Pinpoint the cell where the given text exists, returning its [X, Y] midpoint coordinate. 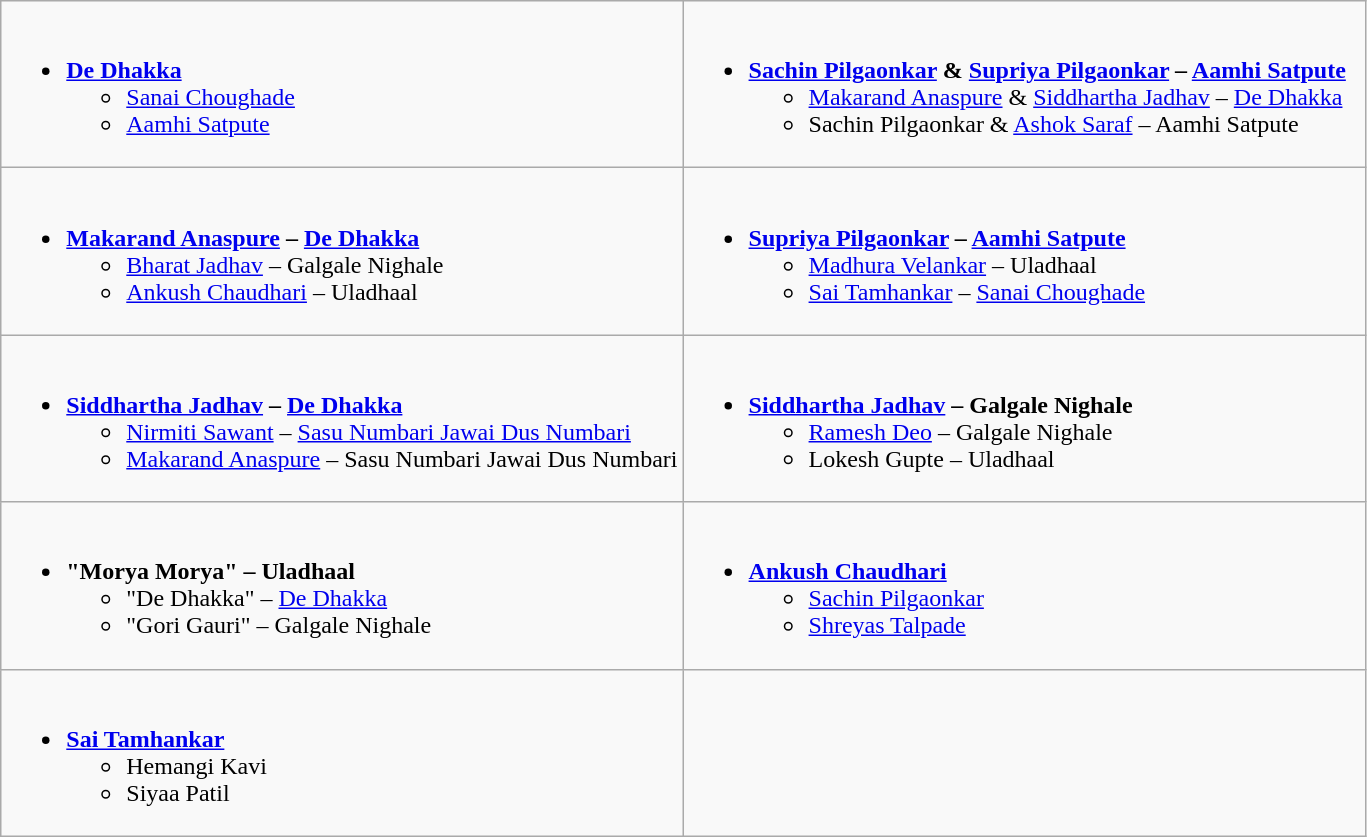
Ankush ChaudhariSachin PilgaonkarShreyas Talpade [1024, 586]
Siddhartha Jadhav – De DhakkaNirmiti Sawant – Sasu Numbari Jawai Dus NumbariMakarand Anaspure – Sasu Numbari Jawai Dus Numbari [342, 418]
Siddhartha Jadhav – Galgale NighaleRamesh Deo – Galgale NighaleLokesh Gupte – Uladhaal [1024, 418]
De DhakkaSanai ChoughadeAamhi Satpute [342, 84]
Makarand Anaspure – De DhakkaBharat Jadhav – Galgale NighaleAnkush Chaudhari – Uladhaal [342, 252]
Supriya Pilgaonkar – Aamhi SatputeMadhura Velankar – UladhaalSai Tamhankar – Sanai Choughade [1024, 252]
"Morya Morya" – Uladhaal"De Dhakka" – De Dhakka"Gori Gauri" – Galgale Nighale [342, 586]
Sai TamhankarHemangi KaviSiyaa Patil [342, 752]
